Search for the cell housing the specified text and yield its (x, y) center coordinate. 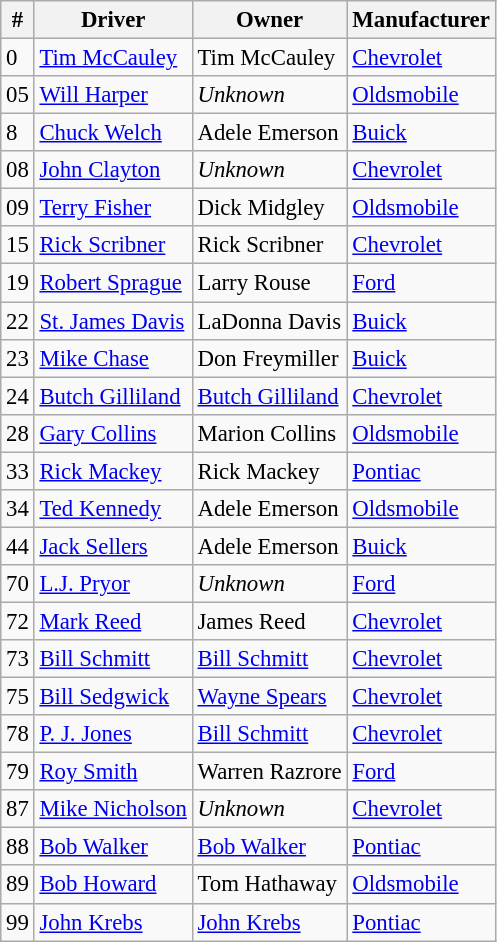
Marion Collins (270, 433)
Bob Howard (113, 885)
LaDonna Davis (270, 321)
Terry Fisher (113, 208)
Warren Razrore (270, 772)
Mike Nicholson (113, 809)
Robert Sprague (113, 283)
99 (18, 922)
Gary Collins (113, 433)
Jack Sellers (113, 546)
Mark Reed (113, 621)
88 (18, 847)
75 (18, 697)
James Reed (270, 621)
28 (18, 433)
Bill Sedgwick (113, 697)
44 (18, 546)
# (18, 20)
87 (18, 809)
Wayne Spears (270, 697)
Mike Chase (113, 358)
15 (18, 245)
33 (18, 471)
Will Harper (113, 95)
0 (18, 58)
P. J. Jones (113, 734)
89 (18, 885)
19 (18, 283)
Dick Midgley (270, 208)
05 (18, 95)
Don Freymiller (270, 358)
79 (18, 772)
73 (18, 659)
Manufacturer (421, 20)
8 (18, 133)
24 (18, 396)
Tom Hathaway (270, 885)
Ted Kennedy (113, 509)
23 (18, 358)
L.J. Pryor (113, 584)
Chuck Welch (113, 133)
34 (18, 509)
Roy Smith (113, 772)
John Clayton (113, 170)
72 (18, 621)
Owner (270, 20)
Driver (113, 20)
22 (18, 321)
St. James Davis (113, 321)
09 (18, 208)
70 (18, 584)
Larry Rouse (270, 283)
78 (18, 734)
08 (18, 170)
